Scan for the cell matching the given text and deliver its (x, y) coordinate at center. 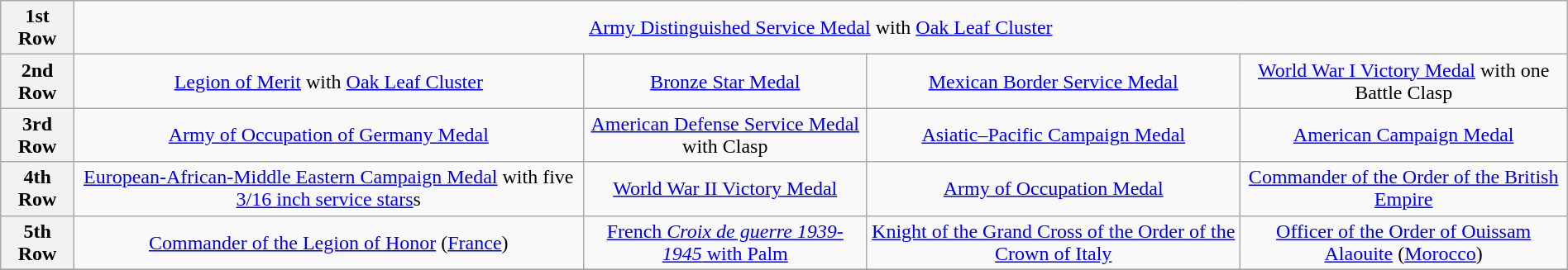
European-African-Middle Eastern Campaign Medal with five 3/16 inch service starss (328, 188)
Army of Occupation of Germany Medal (328, 135)
Bronze Star Medal (724, 81)
3rd Row (38, 135)
French Croix de guerre 1939-1945 with Palm (724, 243)
World War II Victory Medal (724, 188)
Mexican Border Service Medal (1054, 81)
Commander of the Legion of Honor (France) (328, 243)
Army Distinguished Service Medal with Oak Leaf Cluster (820, 28)
Officer of the Order of Ouissam Alaouite (Morocco) (1403, 243)
Knight of the Grand Cross of the Order of the Crown of Italy (1054, 243)
World War I Victory Medal with one Battle Clasp (1403, 81)
4th Row (38, 188)
American Defense Service Medal with Clasp (724, 135)
2nd Row (38, 81)
American Campaign Medal (1403, 135)
Commander of the Order of the British Empire (1403, 188)
Asiatic–Pacific Campaign Medal (1054, 135)
Legion of Merit with Oak Leaf Cluster (328, 81)
1st Row (38, 28)
Army of Occupation Medal (1054, 188)
5th Row (38, 243)
